Output the (x, y) coordinate of the center of the cell containing the given text.  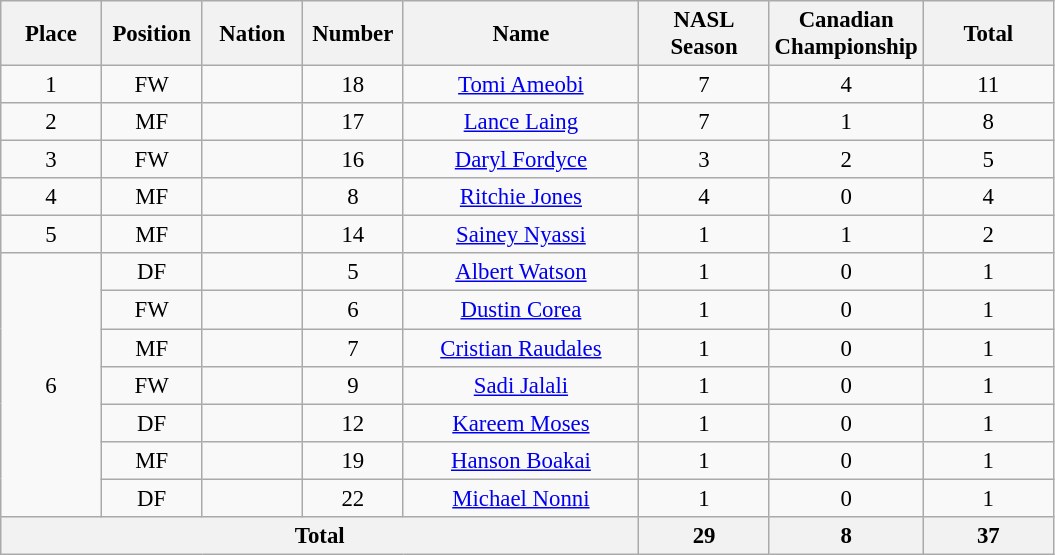
Sainey Nyassi (521, 235)
9 (354, 385)
19 (354, 460)
17 (354, 122)
Lance Laing (521, 122)
29 (704, 536)
Kareem Moses (521, 423)
14 (354, 235)
12 (354, 423)
Ritchie Jones (521, 197)
11 (988, 85)
NASL Season (704, 34)
Albert Watson (521, 273)
Michael Nonni (521, 498)
Daryl Fordyce (521, 160)
Cristian Raudales (521, 348)
Position (152, 34)
Nation (252, 34)
Name (521, 34)
18 (354, 85)
Hanson Boakai (521, 460)
Canadian Championship (846, 34)
16 (354, 160)
Sadi Jalali (521, 385)
Dustin Corea (521, 310)
Number (354, 34)
22 (354, 498)
Place (52, 34)
37 (988, 536)
Tomi Ameobi (521, 85)
